Search for the cell housing the specified text and yield its [x, y] center coordinate. 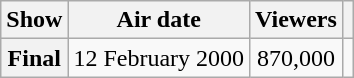
Final [34, 58]
12 February 2000 [159, 58]
Show [34, 20]
Viewers [296, 20]
Air date [159, 20]
870,000 [296, 58]
